Return the [x, y] coordinate for the center point of the cell that contains the specified text.  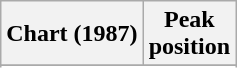
Chart (1987) [72, 34]
Peakposition [189, 34]
